Identify which cell holds the provided text, then report its (x, y) central coordinate. 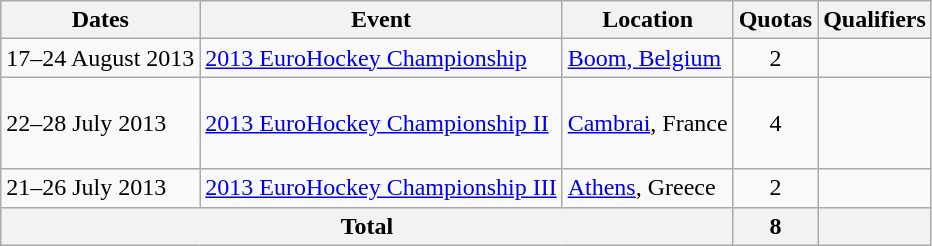
Cambrai, France (648, 123)
Dates (100, 20)
4 (775, 123)
22–28 July 2013 (100, 123)
17–24 August 2013 (100, 58)
8 (775, 226)
Quotas (775, 20)
Qualifiers (875, 20)
Boom, Belgium (648, 58)
Total (367, 226)
21–26 July 2013 (100, 188)
2013 EuroHockey Championship (381, 58)
2013 EuroHockey Championship III (381, 188)
Event (381, 20)
Athens, Greece (648, 188)
2013 EuroHockey Championship II (381, 123)
Location (648, 20)
